Find where the given text appears and provide that cell's center as (X, Y) coordinate. 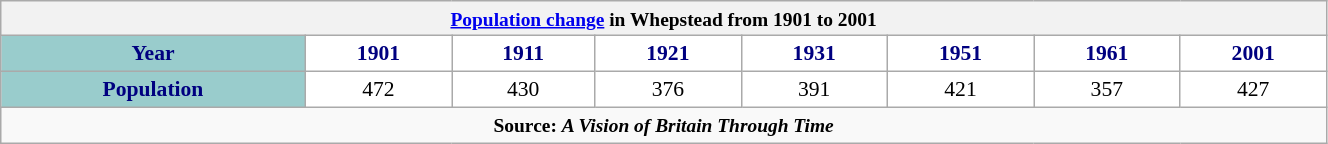
Population (154, 90)
472 (378, 90)
430 (524, 90)
1931 (814, 54)
Source: A Vision of Britain Through Time (664, 126)
Population change in Whepstead from 1901 to 2001 (664, 18)
2001 (1253, 54)
1911 (524, 54)
427 (1253, 90)
Year (154, 54)
391 (814, 90)
357 (1107, 90)
1961 (1107, 54)
1921 (668, 54)
421 (960, 90)
1951 (960, 54)
1901 (378, 54)
376 (668, 90)
